Capture the cell that displays the provided text and extract its [X, Y] central coordinate. 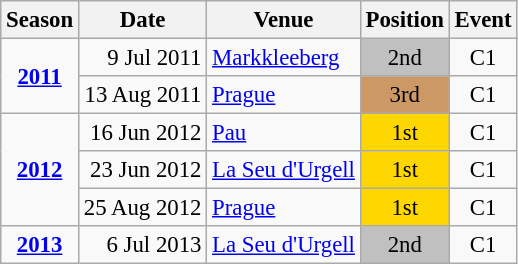
6 Jul 2013 [142, 245]
Date [142, 20]
Venue [284, 20]
25 Aug 2012 [142, 208]
2011 [40, 76]
16 Jun 2012 [142, 133]
Position [404, 20]
Event [483, 20]
13 Aug 2011 [142, 95]
Markkleeberg [284, 58]
9 Jul 2011 [142, 58]
3rd [404, 95]
2012 [40, 170]
Pau [284, 133]
23 Jun 2012 [142, 170]
2013 [40, 245]
Season [40, 20]
